Identify which cell holds the provided text, then report its [x, y] central coordinate. 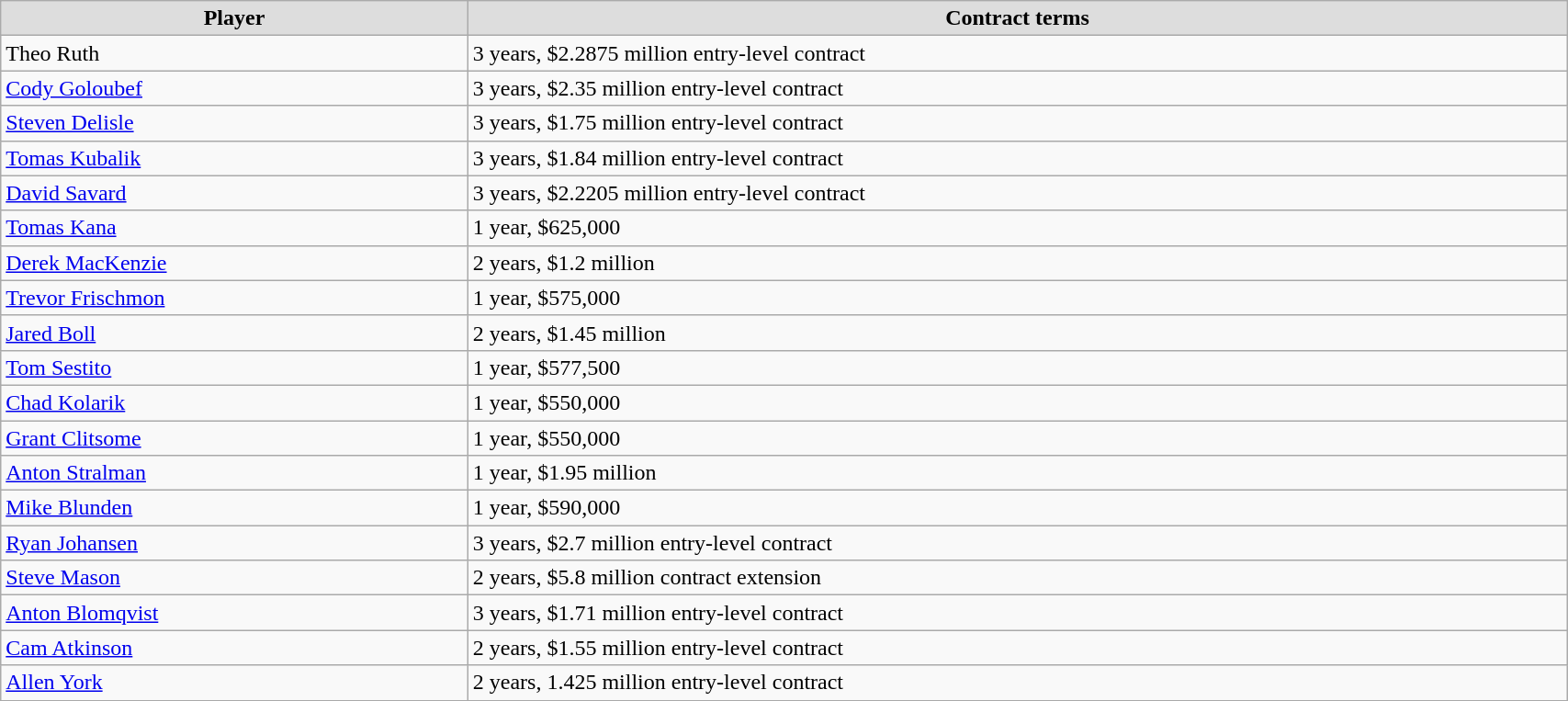
3 years, $2.7 million entry-level contract [1017, 543]
Tomas Kana [235, 228]
Steven Delisle [235, 123]
Cody Goloubef [235, 88]
1 year, $590,000 [1017, 508]
1 year, $575,000 [1017, 298]
Tomas Kubalik [235, 158]
3 years, $1.71 million entry-level contract [1017, 613]
Anton Blomqvist [235, 613]
Ryan Johansen [235, 543]
3 years, $2.2875 million entry-level contract [1017, 53]
2 years, $1.2 million [1017, 263]
Theo Ruth [235, 53]
Tom Sestito [235, 367]
Steve Mason [235, 578]
3 years, $1.75 million entry-level contract [1017, 123]
Chad Kolarik [235, 402]
3 years, $2.35 million entry-level contract [1017, 88]
Trevor Frischmon [235, 298]
1 year, $577,500 [1017, 367]
3 years, $2.2205 million entry-level contract [1017, 193]
Mike Blunden [235, 508]
Jared Boll [235, 333]
2 years, $1.55 million entry-level contract [1017, 648]
2 years, $1.45 million [1017, 333]
3 years, $1.84 million entry-level contract [1017, 158]
Allen York [235, 683]
Grant Clitsome [235, 438]
1 year, $1.95 million [1017, 473]
2 years, 1.425 million entry-level contract [1017, 683]
Anton Stralman [235, 473]
Cam Atkinson [235, 648]
1 year, $625,000 [1017, 228]
Derek MacKenzie [235, 263]
2 years, $5.8 million contract extension [1017, 578]
Contract terms [1017, 18]
Player [235, 18]
David Savard [235, 193]
